For the text-containing cell, return its midpoint in (x, y) coordinate format. 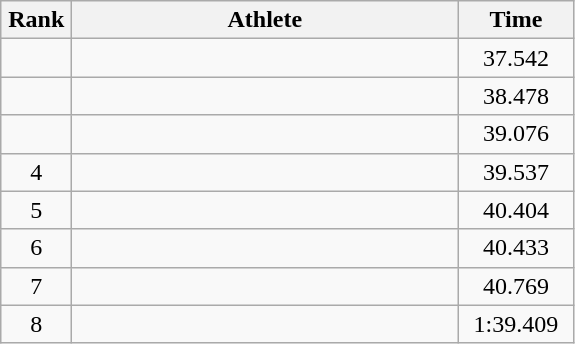
Athlete (265, 20)
38.478 (516, 96)
8 (36, 324)
Rank (36, 20)
1:39.409 (516, 324)
5 (36, 210)
40.769 (516, 286)
40.404 (516, 210)
Time (516, 20)
40.433 (516, 248)
7 (36, 286)
39.537 (516, 172)
39.076 (516, 134)
37.542 (516, 58)
4 (36, 172)
6 (36, 248)
